Pinpoint the cell where the given text exists, returning its (x, y) midpoint coordinate. 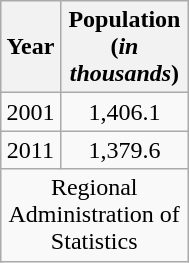
Population(in thousands) (125, 47)
1,379.6 (125, 150)
1,406.1 (125, 112)
Regional Administration of Statistics (94, 215)
2011 (30, 150)
2001 (30, 112)
Year (30, 47)
